Return (X, Y) of the center of cell containing provided text 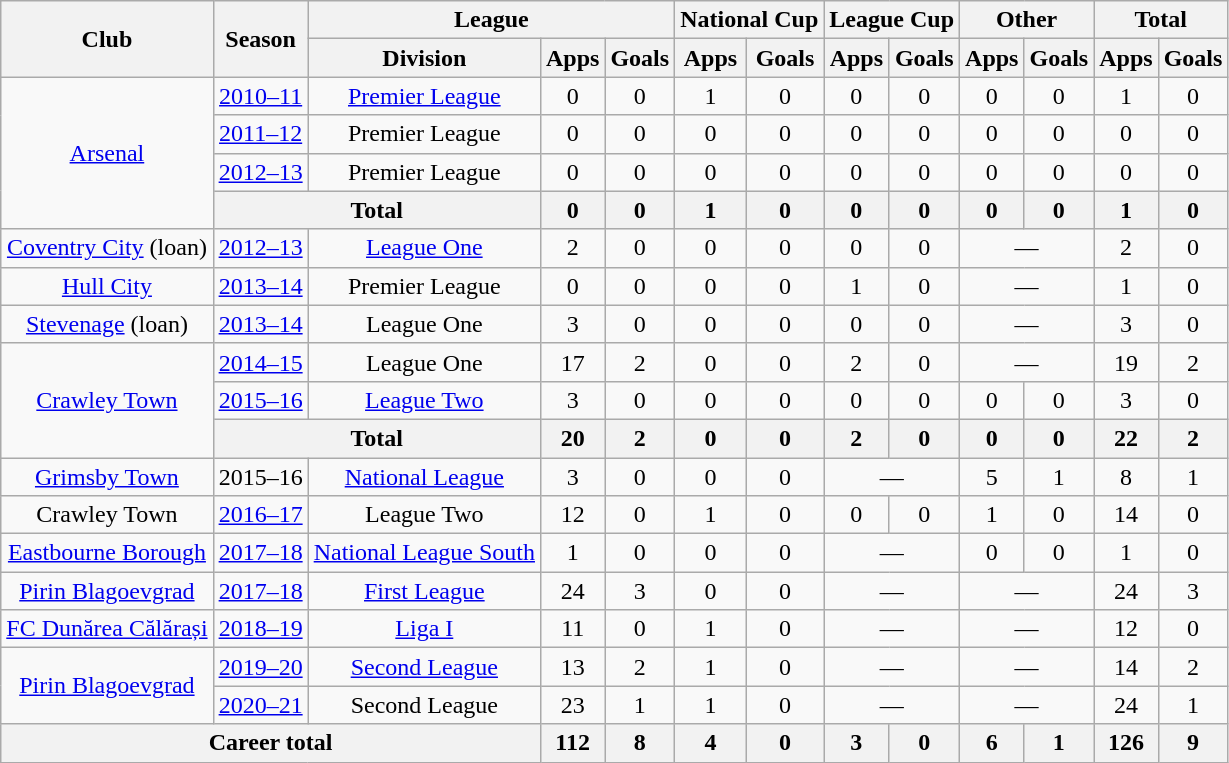
6 (992, 743)
112 (572, 743)
National Cup (750, 20)
Hull City (107, 286)
Arsenal (107, 153)
Coventry City (loan) (107, 248)
League Cup (892, 20)
Division (424, 58)
Club (107, 39)
23 (572, 705)
2018–19 (260, 629)
League (492, 20)
4 (711, 743)
Eastbourne Borough (107, 553)
Career total (271, 743)
Grimsby Town (107, 477)
Other (1027, 20)
126 (1126, 743)
22 (1126, 438)
Liga I (424, 629)
2016–17 (260, 515)
9 (1193, 743)
2020–21 (260, 705)
National League (424, 477)
FC Dunărea Călărași (107, 629)
2019–20 (260, 667)
20 (572, 438)
First League (424, 591)
2011–12 (260, 134)
13 (572, 667)
11 (572, 629)
2010–11 (260, 96)
17 (572, 362)
2014–15 (260, 362)
5 (992, 477)
Season (260, 39)
19 (1126, 362)
Stevenage (loan) (107, 324)
National League South (424, 553)
